Capture the cell that displays the provided text and extract its [X, Y] central coordinate. 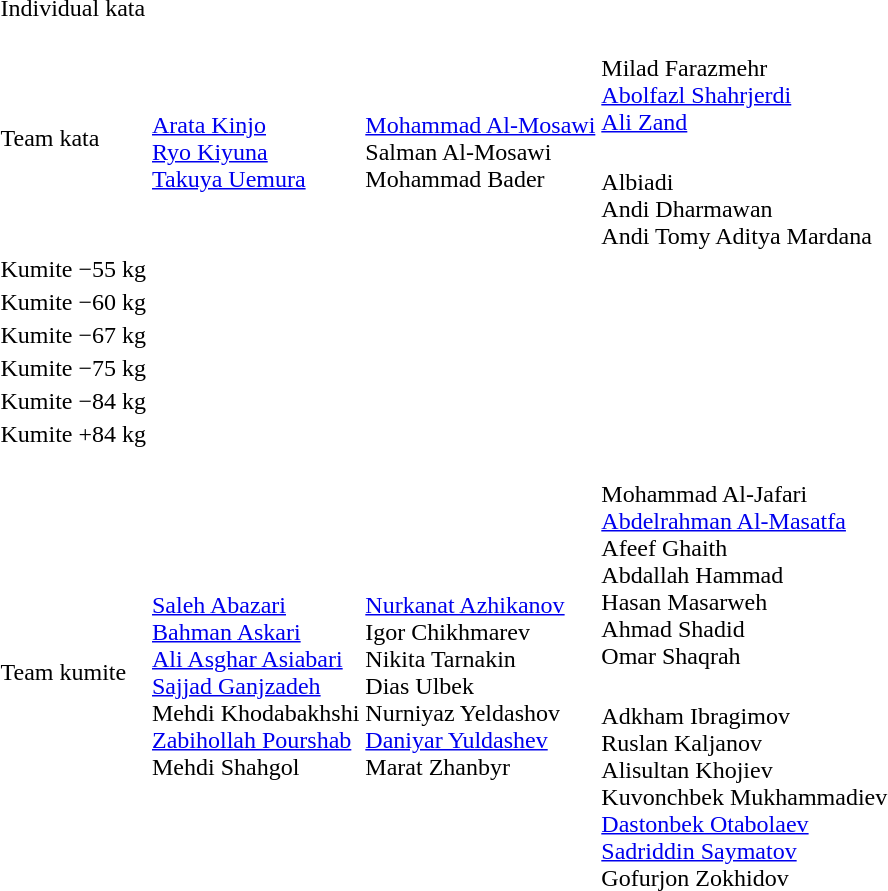
Arata KinjoRyo KiyunaTakuya Uemura [256, 138]
Mohammad Al-MosawiSalman Al-MosawiMohammad Bader [480, 138]
